Return (x, y) of the center of cell containing provided text 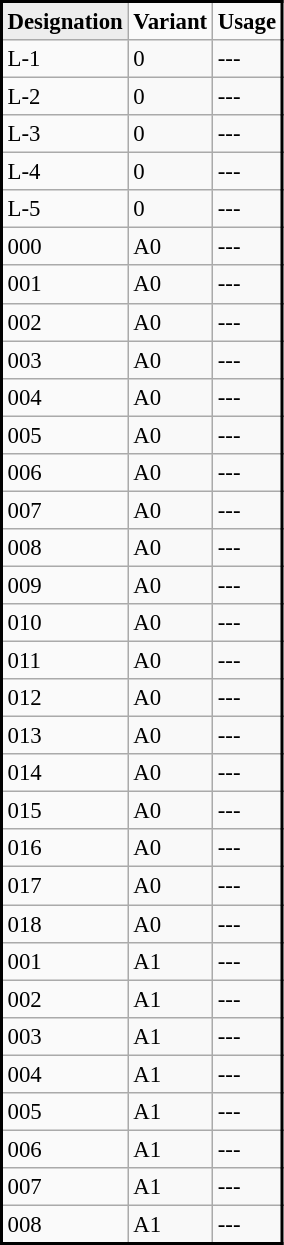
Usage (247, 21)
010 (66, 623)
014 (66, 773)
L-4 (66, 172)
L-3 (66, 134)
L-1 (66, 59)
013 (66, 736)
009 (66, 585)
016 (66, 848)
011 (66, 660)
L-2 (66, 96)
017 (66, 886)
Designation (66, 21)
000 (66, 247)
015 (66, 811)
Variant (170, 21)
018 (66, 923)
012 (66, 698)
L-5 (66, 209)
